For the text-containing cell, return its midpoint in [X, Y] coordinate format. 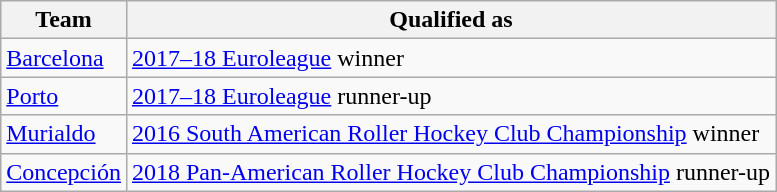
Team [64, 20]
2017–18 Euroleague winner [450, 58]
2017–18 Euroleague runner-up [450, 96]
Barcelona [64, 58]
2016 South American Roller Hockey Club Championship winner [450, 134]
Porto [64, 96]
Murialdo [64, 134]
Concepción [64, 172]
Qualified as [450, 20]
2018 Pan-American Roller Hockey Club Championship runner-up [450, 172]
